Locate the cell with the specified text and output its (x, y) center coordinate. 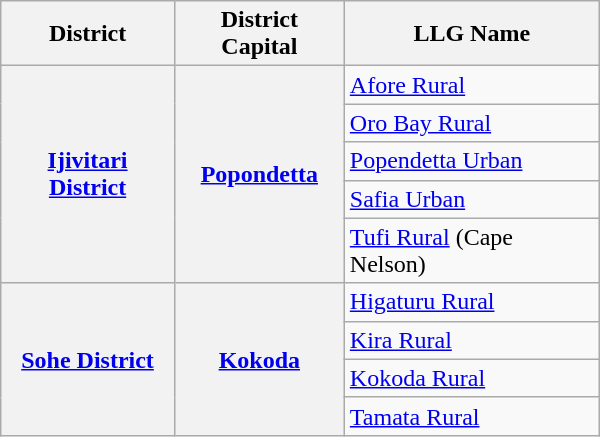
District Capital (259, 34)
Popendetta Urban (472, 161)
Afore Rural (472, 85)
District (88, 34)
Sohe District (88, 359)
Kokoda (259, 359)
Kira Rural (472, 340)
Kokoda Rural (472, 378)
Popondetta (259, 174)
Higaturu Rural (472, 302)
Safia Urban (472, 199)
Tufi Rural (Cape Nelson) (472, 250)
Ijivitari District (88, 174)
Oro Bay Rural (472, 123)
LLG Name (472, 34)
Tamata Rural (472, 416)
